Search for the cell housing the specified text and yield its (x, y) center coordinate. 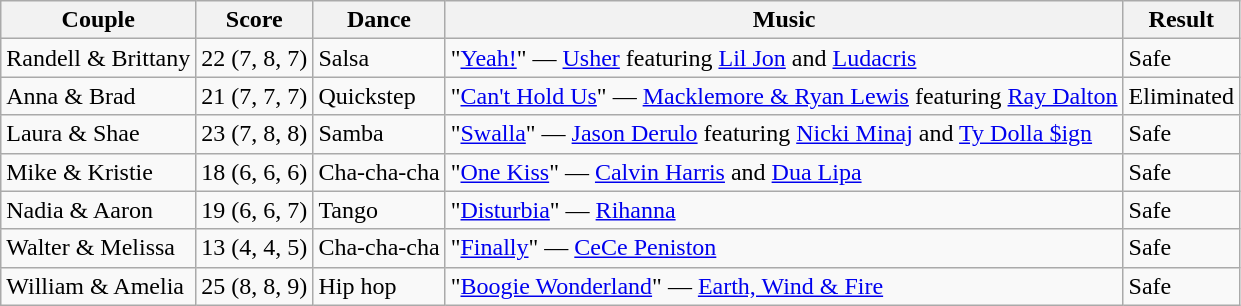
Hip hop (379, 286)
"Swalla" — Jason Derulo featuring Nicki Minaj and Ty Dolla $ign (784, 134)
Samba (379, 134)
Eliminated (1181, 96)
Nadia & Aaron (98, 210)
23 (7, 8, 8) (254, 134)
Laura & Shae (98, 134)
Couple (98, 20)
Score (254, 20)
18 (6, 6, 6) (254, 172)
13 (4, 4, 5) (254, 248)
"Can't Hold Us" — Macklemore & Ryan Lewis featuring Ray Dalton (784, 96)
Salsa (379, 58)
"One Kiss" — Calvin Harris and Dua Lipa (784, 172)
"Disturbia" — Rihanna (784, 210)
Music (784, 20)
Tango (379, 210)
Anna & Brad (98, 96)
21 (7, 7, 7) (254, 96)
Randell & Brittany (98, 58)
Quickstep (379, 96)
Result (1181, 20)
"Boogie Wonderland" — Earth, Wind & Fire (784, 286)
William & Amelia (98, 286)
25 (8, 8, 9) (254, 286)
Dance (379, 20)
19 (6, 6, 7) (254, 210)
"Yeah!" — Usher featuring Lil Jon and Ludacris (784, 58)
Mike & Kristie (98, 172)
Walter & Melissa (98, 248)
22 (7, 8, 7) (254, 58)
"Finally" — CeCe Peniston (784, 248)
